Identify which cell holds the provided text, then report its [X, Y] central coordinate. 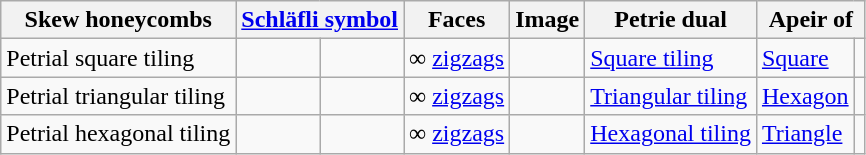
Triangle [805, 134]
Skew honeycombs [118, 20]
Apeir of [810, 20]
Schläfli symbol [320, 20]
Petrie dual [671, 20]
Hexagon [805, 96]
Petrial triangular tiling [118, 96]
Faces [457, 20]
Triangular tiling [671, 96]
Petrial square tiling [118, 58]
Image [548, 20]
Square tiling [671, 58]
Hexagonal tiling [671, 134]
Square [805, 58]
Petrial hexagonal tiling [118, 134]
